Extract the [X, Y] coordinate from the center of the cell holding the provided text.  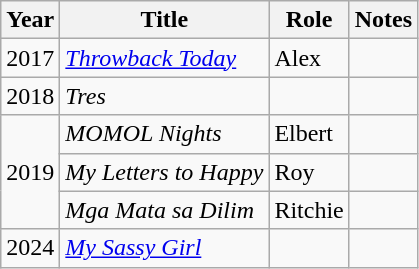
2018 [30, 96]
My Sassy Girl [164, 248]
Ritchie [309, 210]
MOMOL Nights [164, 134]
Alex [309, 58]
2024 [30, 248]
Tres [164, 96]
My Letters to Happy [164, 172]
2019 [30, 172]
Title [164, 20]
Elbert [309, 134]
2017 [30, 58]
Roy [309, 172]
Year [30, 20]
Mga Mata sa Dilim [164, 210]
Notes [383, 20]
Role [309, 20]
Throwback Today [164, 58]
